Determine the (X, Y) coordinate at the center of the cell enclosing the given text.  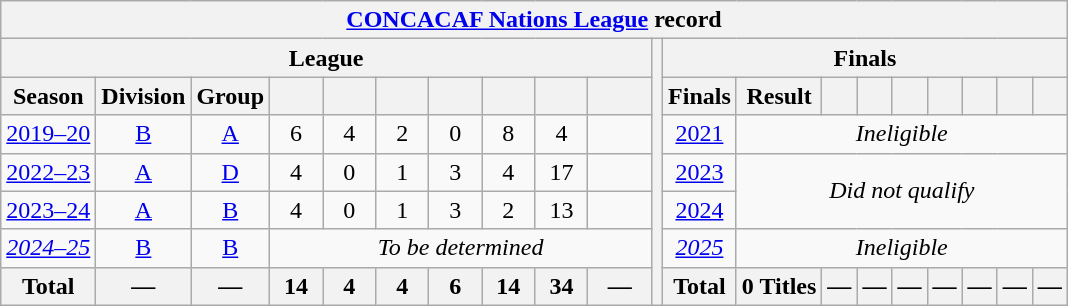
2019–20 (48, 134)
2024–25 (48, 248)
2021 (700, 134)
2024 (700, 210)
17 (562, 172)
2025 (700, 248)
CONCACAF Nations League record (534, 20)
2023 (700, 172)
Did not qualify (902, 191)
To be determined (461, 248)
Group (230, 96)
2023–24 (48, 210)
D (230, 172)
Result (779, 96)
League (326, 58)
0 Titles (779, 286)
34 (562, 286)
Division (144, 96)
2022–23 (48, 172)
13 (562, 210)
Season (48, 96)
8 (508, 134)
